Find where the given text appears and provide that cell's center as (X, Y) coordinate. 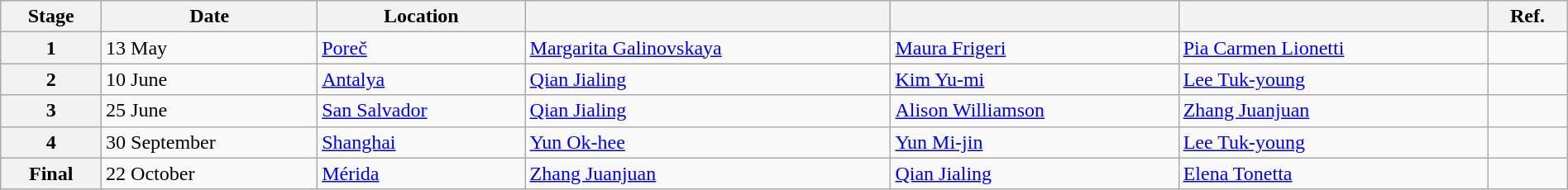
Margarita Galinovskaya (708, 48)
25 June (210, 111)
Shanghai (422, 142)
Ref. (1527, 17)
Final (51, 173)
2 (51, 79)
22 October (210, 173)
Poreč (422, 48)
4 (51, 142)
10 June (210, 79)
Mérida (422, 173)
1 (51, 48)
13 May (210, 48)
Pia Carmen Lionetti (1333, 48)
Elena Tonetta (1333, 173)
Alison Williamson (1035, 111)
Date (210, 17)
Kim Yu-mi (1035, 79)
Yun Mi-jin (1035, 142)
Location (422, 17)
30 September (210, 142)
Yun Ok-hee (708, 142)
San Salvador (422, 111)
Maura Frigeri (1035, 48)
Stage (51, 17)
3 (51, 111)
Antalya (422, 79)
